Return the [X, Y] coordinate for the center point of the cell that contains the specified text.  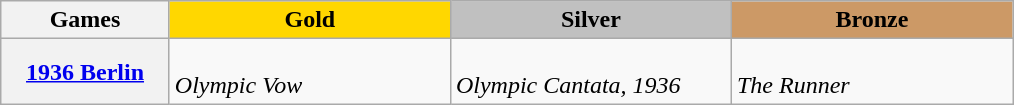
Olympic Vow [310, 72]
Games [86, 20]
The Runner [872, 72]
Olympic Cantata, 1936 [590, 72]
Gold [310, 20]
Bronze [872, 20]
1936 Berlin [86, 72]
Silver [590, 20]
